Output the [x, y] coordinate of the center of the cell containing the given text.  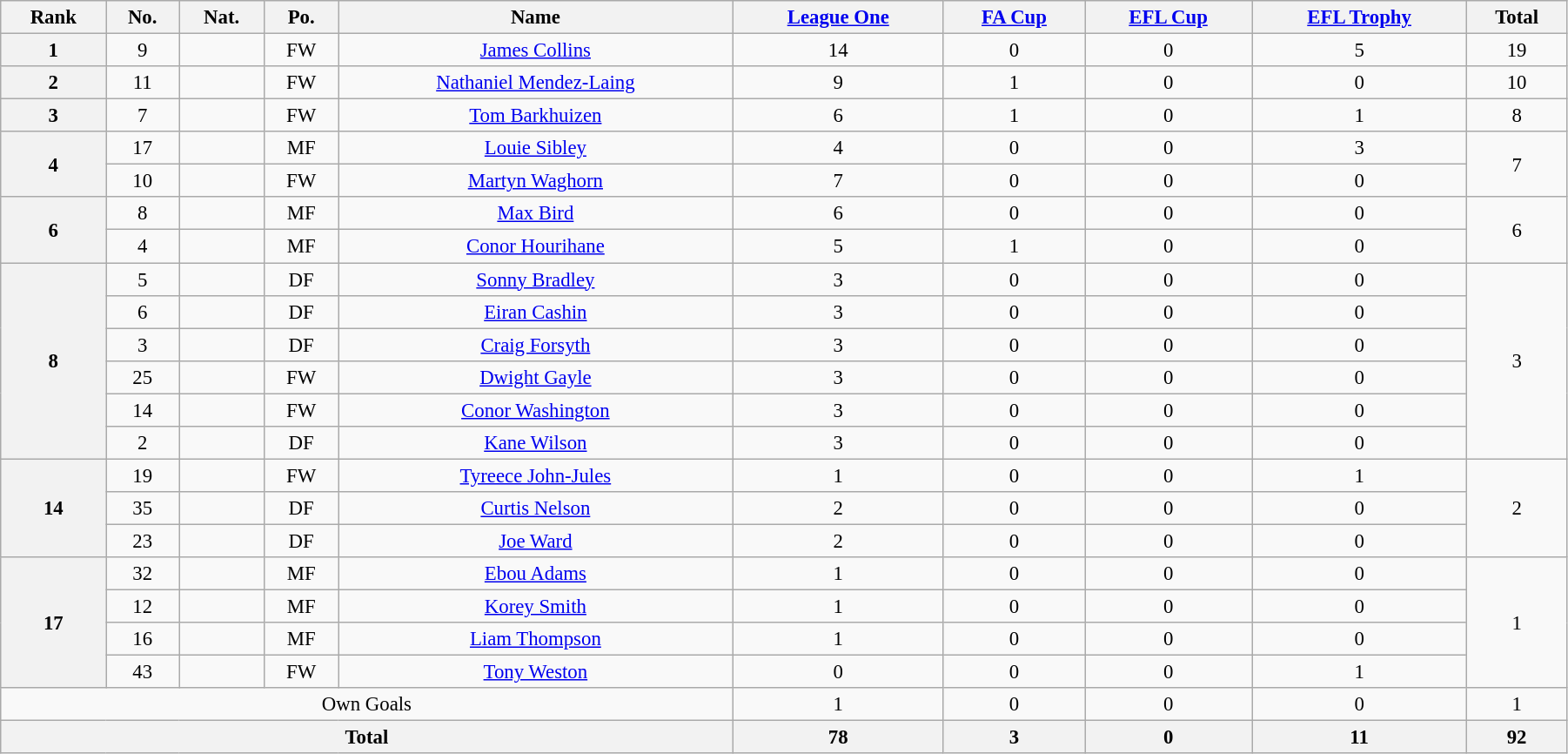
Kane Wilson [536, 443]
Nathaniel Mendez-Laing [536, 83]
Name [536, 17]
Curtis Nelson [536, 508]
Craig Forsyth [536, 345]
92 [1518, 737]
EFL Cup [1169, 17]
Conor Hourihane [536, 246]
FA Cup [1014, 17]
Eiran Cashin [536, 312]
Ebou Adams [536, 574]
43 [143, 672]
Own Goals [367, 704]
Nat. [222, 17]
Sonny Bradley [536, 279]
James Collins [536, 50]
Louie Sibley [536, 148]
25 [143, 377]
Tyreece John-Jules [536, 475]
Dwight Gayle [536, 377]
Max Bird [536, 213]
32 [143, 574]
League One [838, 17]
Joe Ward [536, 541]
Martyn Waghorn [536, 181]
Korey Smith [536, 607]
No. [143, 17]
23 [143, 541]
12 [143, 607]
Tom Barkhuizen [536, 116]
Liam Thompson [536, 639]
78 [838, 737]
35 [143, 508]
16 [143, 639]
Rank [54, 17]
EFL Trophy [1359, 17]
Conor Washington [536, 410]
Po. [301, 17]
Tony Weston [536, 672]
